Determine the [X, Y] coordinate at the center of the cell enclosing the given text.  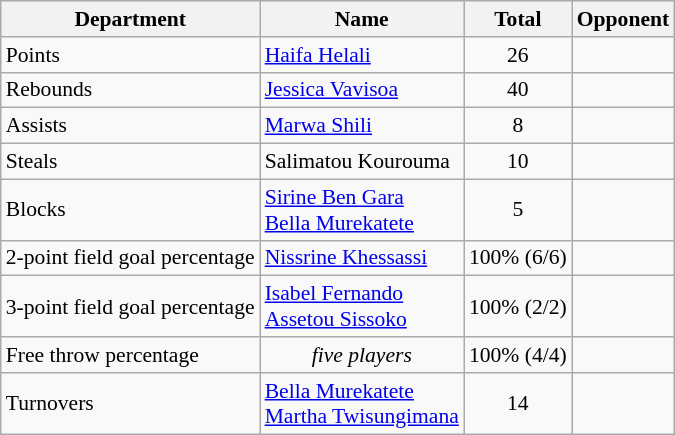
Rebounds [130, 90]
Nissrine Khessassi [362, 258]
Bella Murekatete Martha Twisungimana [362, 404]
Salimatou Kourouma [362, 162]
Department [130, 19]
Isabel Fernando Assetou Sissoko [362, 306]
Name [362, 19]
100% (2/2) [518, 306]
14 [518, 404]
Blocks [130, 210]
100% (6/6) [518, 258]
40 [518, 90]
five players [362, 355]
Haifa Helali [362, 55]
Sirine Ben Gara Bella Murekatete [362, 210]
10 [518, 162]
Points [130, 55]
Opponent [624, 19]
26 [518, 55]
Free throw percentage [130, 355]
2-point field goal percentage [130, 258]
Marwa Shili [362, 126]
100% (4/4) [518, 355]
Jessica Vavisoa [362, 90]
Assists [130, 126]
3-point field goal percentage [130, 306]
Turnovers [130, 404]
Total [518, 19]
8 [518, 126]
5 [518, 210]
Steals [130, 162]
